Scan for the cell matching the given text and deliver its [x, y] coordinate at center. 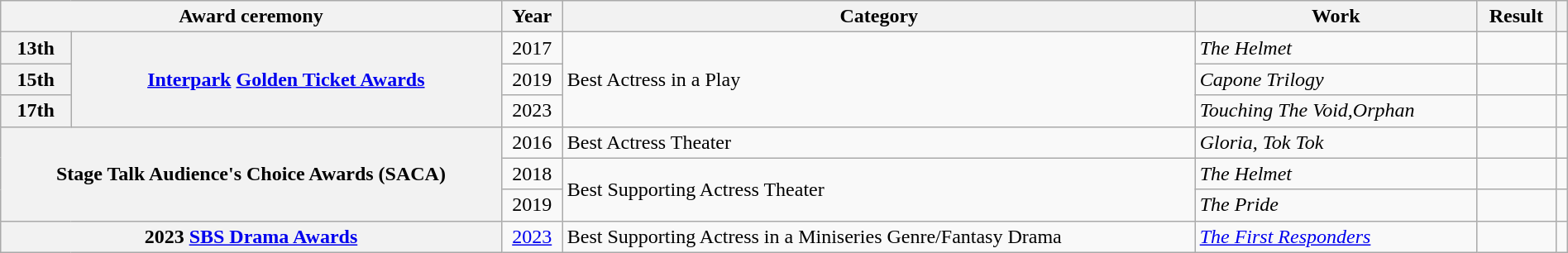
17th [36, 111]
The First Responders [1336, 236]
Result [1516, 17]
2018 [532, 174]
2017 [532, 48]
Capone Trilogy [1336, 79]
Touching The Void,Orphan [1336, 111]
Best Actress in a Play [878, 79]
2016 [532, 142]
13th [36, 48]
Best Actress Theater [878, 142]
Best Supporting Actress in a Miniseries Genre/Fantasy Drama [878, 236]
2023 SBS Drama Awards [251, 236]
Stage Talk Audience's Choice Awards (SACA) [251, 174]
Gloria, Tok Tok [1336, 142]
Award ceremony [251, 17]
15th [36, 79]
Interpark Golden Ticket Awards [286, 79]
Best Supporting Actress Theater [878, 189]
Category [878, 17]
The Pride [1336, 205]
Year [532, 17]
Work [1336, 17]
